Detect which cell encompasses the target text, then output its (x, y) center coordinate. 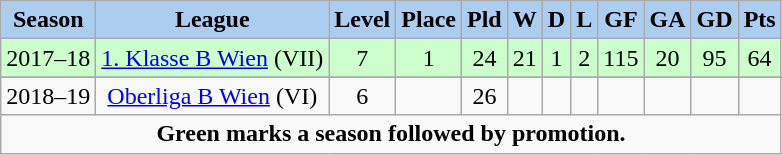
W (524, 20)
2018–19 (48, 96)
D (556, 20)
26 (485, 96)
115 (621, 58)
Pld (485, 20)
6 (362, 96)
Level (362, 20)
GD (714, 20)
1. Klasse B Wien (VII) (212, 58)
L (584, 20)
Place (429, 20)
64 (760, 58)
GA (668, 20)
21 (524, 58)
Season (48, 20)
League (212, 20)
Pts (760, 20)
Oberliga B Wien (VI) (212, 96)
2017–18 (48, 58)
7 (362, 58)
20 (668, 58)
95 (714, 58)
Green marks a season followed by promotion. (391, 134)
GF (621, 20)
2 (584, 58)
24 (485, 58)
